Search for the cell housing the specified text and yield its (X, Y) center coordinate. 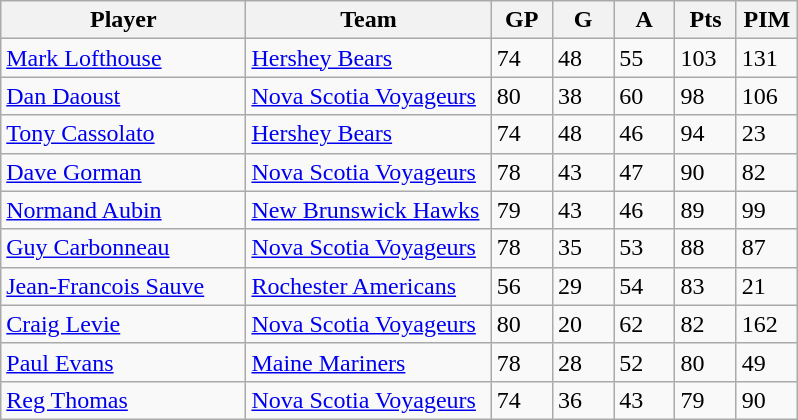
Dan Daoust (124, 96)
Pts (706, 20)
83 (706, 286)
106 (766, 96)
A (644, 20)
56 (522, 286)
20 (582, 324)
PIM (766, 20)
GP (522, 20)
G (582, 20)
Mark Lofthouse (124, 58)
94 (706, 134)
Dave Gorman (124, 172)
49 (766, 362)
103 (706, 58)
99 (766, 210)
53 (644, 248)
Normand Aubin (124, 210)
29 (582, 286)
36 (582, 400)
Rochester Americans (368, 286)
Team (368, 20)
Craig Levie (124, 324)
Maine Mariners (368, 362)
88 (706, 248)
131 (766, 58)
98 (706, 96)
54 (644, 286)
28 (582, 362)
162 (766, 324)
38 (582, 96)
52 (644, 362)
23 (766, 134)
60 (644, 96)
New Brunswick Hawks (368, 210)
87 (766, 248)
Tony Cassolato (124, 134)
35 (582, 248)
55 (644, 58)
47 (644, 172)
21 (766, 286)
Reg Thomas (124, 400)
Player (124, 20)
62 (644, 324)
Paul Evans (124, 362)
Jean-Francois Sauve (124, 286)
Guy Carbonneau (124, 248)
89 (706, 210)
